Return (x, y) of the center of cell containing provided text 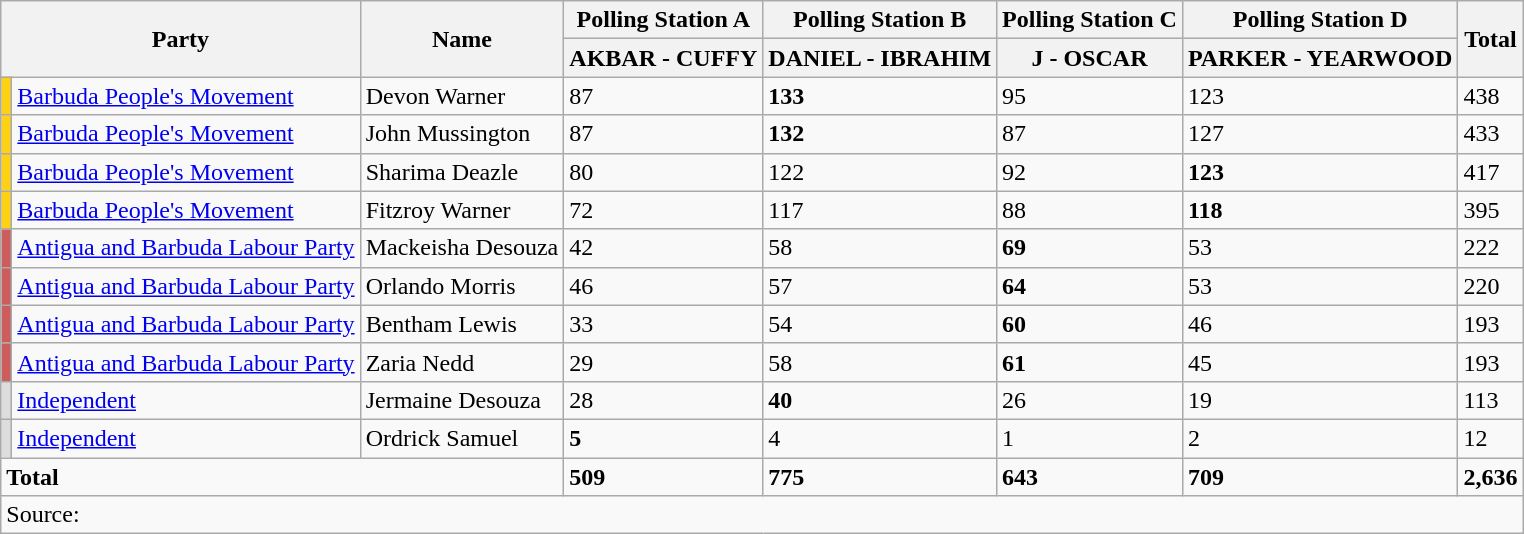
643 (1090, 477)
117 (880, 210)
133 (880, 96)
113 (1490, 400)
Party (180, 39)
61 (1090, 362)
Jermaine Desouza (462, 400)
1 (1090, 438)
Ordrick Samuel (462, 438)
2,636 (1490, 477)
Zaria Nedd (462, 362)
92 (1090, 172)
Devon Warner (462, 96)
222 (1490, 248)
12 (1490, 438)
4 (880, 438)
60 (1090, 324)
33 (664, 324)
Source: (762, 515)
118 (1320, 210)
DANIEL - IBRAHIM (880, 58)
57 (880, 286)
AKBAR - CUFFY (664, 58)
54 (880, 324)
220 (1490, 286)
29 (664, 362)
26 (1090, 400)
95 (1090, 96)
J - OSCAR (1090, 58)
509 (664, 477)
28 (664, 400)
Name (462, 39)
Polling Station A (664, 20)
438 (1490, 96)
775 (880, 477)
417 (1490, 172)
122 (880, 172)
40 (880, 400)
395 (1490, 210)
64 (1090, 286)
127 (1320, 134)
Fitzroy Warner (462, 210)
80 (664, 172)
72 (664, 210)
19 (1320, 400)
Polling Station C (1090, 20)
45 (1320, 362)
69 (1090, 248)
5 (664, 438)
132 (880, 134)
88 (1090, 210)
433 (1490, 134)
709 (1320, 477)
2 (1320, 438)
John Mussington (462, 134)
Polling Station D (1320, 20)
Sharima Deazle (462, 172)
Orlando Morris (462, 286)
Polling Station B (880, 20)
Bentham Lewis (462, 324)
42 (664, 248)
Mackeisha Desouza (462, 248)
PARKER - YEARWOOD (1320, 58)
